Return [x, y] of the center of cell containing provided text 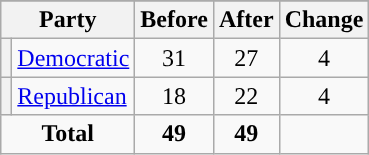
Democratic [74, 58]
Total [68, 134]
31 [174, 58]
Before [174, 20]
After [246, 20]
Party [68, 20]
22 [246, 96]
Change [324, 20]
27 [246, 58]
Republican [74, 96]
18 [174, 96]
